Locate the cell with the specified text and output its [x, y] center coordinate. 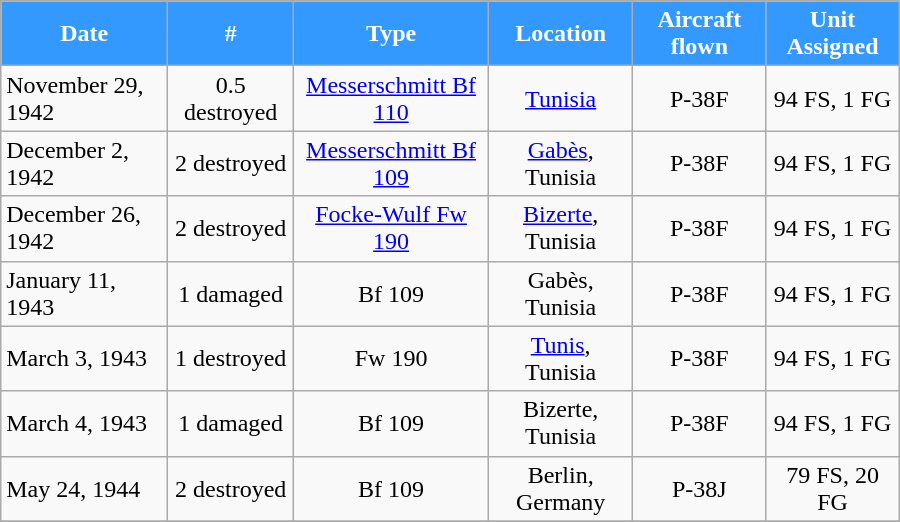
Location [560, 34]
Messerschmitt Bf 110 [392, 98]
November 29, 1942 [84, 98]
Tunis, Tunisia [560, 358]
January 11, 1943 [84, 294]
0.5 destroyed [231, 98]
1 destroyed [231, 358]
P-38J [700, 488]
December 26, 1942 [84, 228]
Focke-Wulf Fw 190 [392, 228]
Tunisia [560, 98]
Date [84, 34]
79 FS, 20 FG [832, 488]
Fw 190 [392, 358]
March 4, 1943 [84, 424]
# [231, 34]
Type [392, 34]
Berlin, Germany [560, 488]
May 24, 1944 [84, 488]
Messerschmitt Bf 109 [392, 164]
Aircraft flown [700, 34]
Unit Assigned [832, 34]
December 2, 1942 [84, 164]
March 3, 1943 [84, 358]
